Scan for the cell matching the given text and deliver its (x, y) coordinate at center. 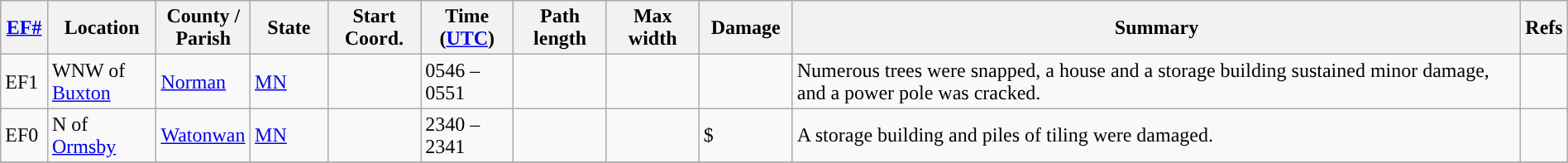
Norman (203, 81)
WNW of Buxton (101, 81)
Max width (653, 28)
County / Parish (203, 28)
Refs (1544, 28)
State (289, 28)
0546 – 0551 (467, 81)
EF# (25, 28)
Path length (560, 28)
Damage (746, 28)
Summary (1156, 28)
EF0 (25, 136)
$ (746, 136)
Start Coord. (374, 28)
Numerous trees were snapped, a house and a storage building sustained minor damage, and a power pole was cracked. (1156, 81)
Watonwan (203, 136)
A storage building and piles of tiling were damaged. (1156, 136)
2340 – 2341 (467, 136)
EF1 (25, 81)
Location (101, 28)
Time (UTC) (467, 28)
N of Ormsby (101, 136)
